Return the [x, y] coordinate for the center point of the cell that contains the specified text.  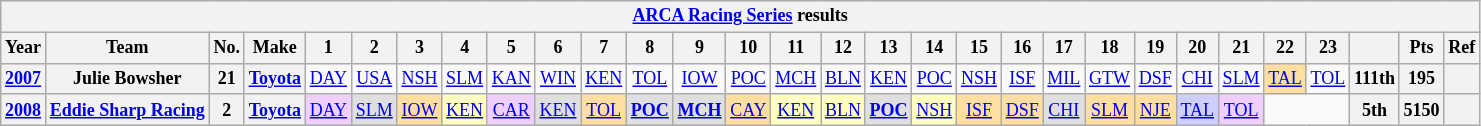
USA [374, 78]
NJE [1155, 110]
Julie Bowsher [127, 78]
4 [465, 48]
Eddie Sharp Racing [127, 110]
2008 [24, 110]
5th [1375, 110]
11 [796, 48]
6 [558, 48]
20 [1197, 48]
CAR [511, 110]
Ref [1462, 48]
KAN [511, 78]
1 [328, 48]
Year [24, 48]
17 [1064, 48]
15 [980, 48]
Team [127, 48]
16 [1022, 48]
111th [1375, 78]
14 [934, 48]
2007 [24, 78]
8 [650, 48]
No. [226, 48]
9 [700, 48]
13 [888, 48]
CAY [748, 110]
GTW [1110, 78]
18 [1110, 48]
12 [844, 48]
Pts [1422, 48]
ARCA Racing Series results [740, 16]
22 [1285, 48]
10 [748, 48]
195 [1422, 78]
7 [604, 48]
19 [1155, 48]
5150 [1422, 110]
23 [1328, 48]
MIL [1064, 78]
5 [511, 48]
3 [420, 48]
WIN [558, 78]
Make [274, 48]
